Return the (X, Y) coordinate for the center point of the cell that contains the specified text.  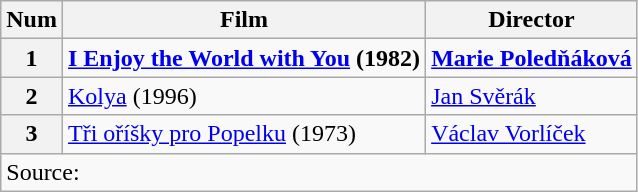
3 (32, 134)
Source: (320, 172)
I Enjoy the World with You (1982) (244, 58)
Num (32, 20)
Marie Poledňáková (532, 58)
Director (532, 20)
1 (32, 58)
Václav Vorlíček (532, 134)
Film (244, 20)
Tři oříšky pro Popelku (1973) (244, 134)
Jan Svěrák (532, 96)
Kolya (1996) (244, 96)
2 (32, 96)
